Find where the given text appears and provide that cell's center as (X, Y) coordinate. 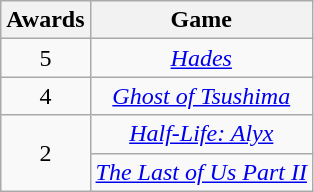
Awards (46, 20)
Hades (201, 58)
5 (46, 58)
The Last of Us Part II (201, 172)
Game (201, 20)
4 (46, 96)
2 (46, 153)
Ghost of Tsushima (201, 96)
Half-Life: Alyx (201, 134)
